Provide the (x, y) coordinate of the cell's center where the given text is located.  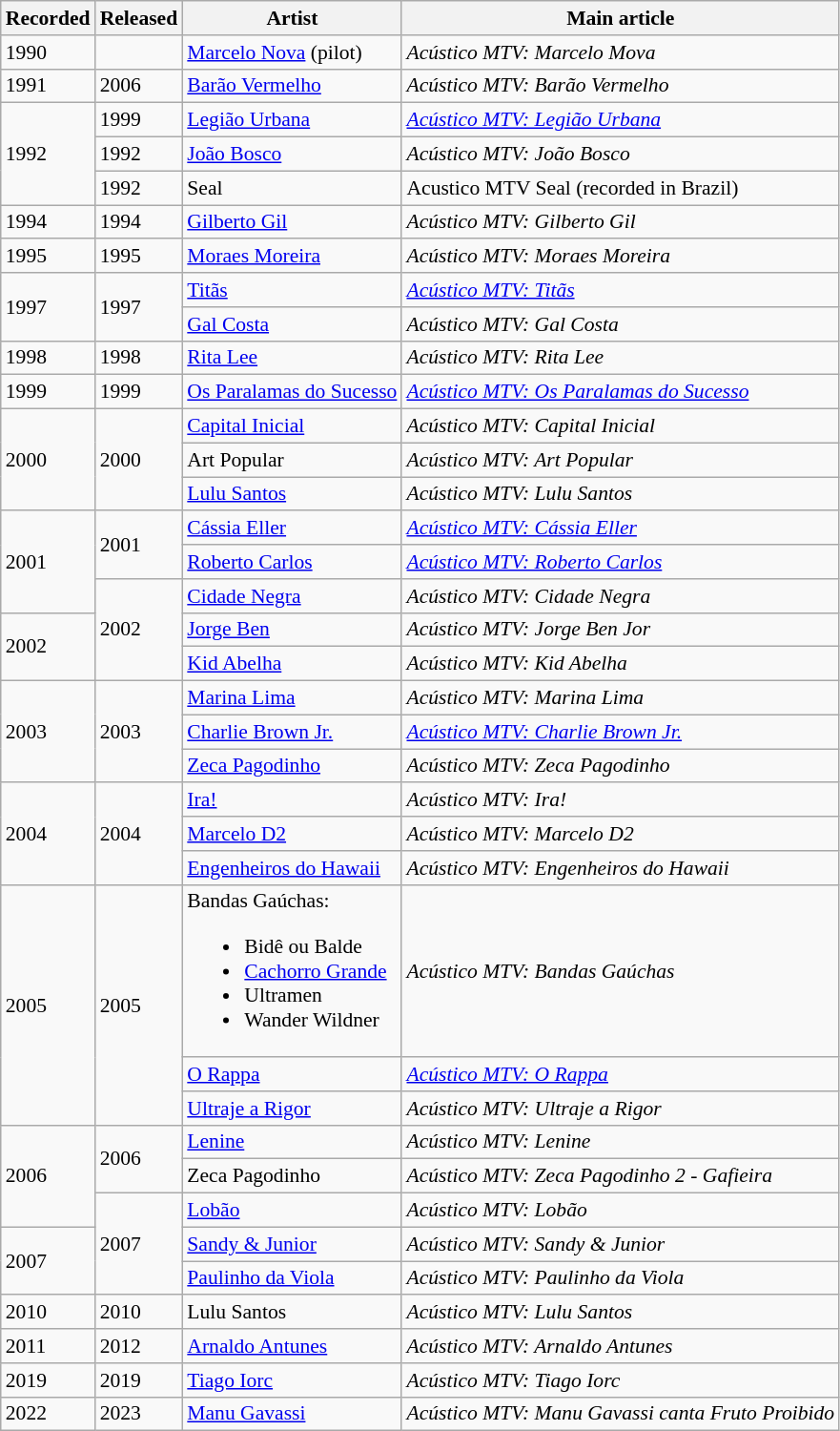
Acústico MTV: Tiago Iorc (620, 1380)
Gal Costa (292, 324)
Os Paralamas do Sucesso (292, 392)
Acústico MTV: Capital Inicial (620, 426)
Acústico MTV: Ultraje a Rigor (620, 1109)
Acústico MTV: Legião Urbana (620, 120)
Acústico MTV: Moraes Moreira (620, 257)
Acústico MTV: Paulinho da Viola (620, 1278)
1990 (48, 52)
Cidade Negra (292, 596)
Lenine (292, 1142)
Acústico MTV: Gal Costa (620, 324)
Acústico MTV: Sandy & Junior (620, 1244)
Acústico MTV: João Bosco (620, 155)
Acústico MTV: Lenine (620, 1142)
Acústico MTV: Art Popular (620, 460)
Acústico MTV: O Rappa (620, 1074)
Artist (292, 18)
Lobão (292, 1211)
Capital Inicial (292, 426)
Acústico MTV: Manu Gavassi canta Fruto Proibido (620, 1414)
Tiago Iorc (292, 1380)
Marcelo Nova (pilot) (292, 52)
Charlie Brown Jr. (292, 732)
Released (139, 18)
Art Popular (292, 460)
Titãs (292, 290)
Acústico MTV: Jorge Ben Jor (620, 630)
Seal (292, 188)
Acústico MTV: Os Paralamas do Sucesso (620, 392)
Acústico MTV: Gilberto Gil (620, 222)
João Bosco (292, 155)
2011 (48, 1346)
O Rappa (292, 1074)
Acústico MTV: Charlie Brown Jr. (620, 732)
Moraes Moreira (292, 257)
Engenheiros do Hawaii (292, 868)
Acústico MTV: Lobão (620, 1211)
Acústico MTV: Cidade Negra (620, 596)
Acústico MTV: Barão Vermelho (620, 86)
Jorge Ben (292, 630)
Acústico MTV: Marcelo D2 (620, 834)
Acústico MTV: Roberto Carlos (620, 562)
Acústico MTV: Titãs (620, 290)
2012 (139, 1346)
Rita Lee (292, 358)
Acústico MTV: Bandas Gaúchas (620, 971)
Paulinho da Viola (292, 1278)
Acústico MTV: Cássia Eller (620, 529)
Gilberto Gil (292, 222)
Cássia Eller (292, 529)
2023 (139, 1414)
Bandas Gaúchas:Bidê ou BaldeCachorro GrandeUltramenWander Wildner (292, 971)
Arnaldo Antunes (292, 1346)
Acústico MTV: Zeca Pagodinho (620, 766)
Manu Gavassi (292, 1414)
Acústico MTV: Kid Abelha (620, 664)
Barão Vermelho (292, 86)
Acústico MTV: Rita Lee (620, 358)
Marcelo D2 (292, 834)
Acustico MTV Seal (recorded in Brazil) (620, 188)
Roberto Carlos (292, 562)
Marina Lima (292, 698)
Ira! (292, 800)
1991 (48, 86)
Kid Abelha (292, 664)
Legião Urbana (292, 120)
Acústico MTV: Engenheiros do Hawaii (620, 868)
Sandy & Junior (292, 1244)
Ultraje a Rigor (292, 1109)
Recorded (48, 18)
Acústico MTV: Ira! (620, 800)
Acústico MTV: Marina Lima (620, 698)
Main article (620, 18)
2022 (48, 1414)
Acústico MTV: Marcelo Mova (620, 52)
Acústico MTV: Zeca Pagodinho 2 - Gafieira (620, 1176)
Acústico MTV: Arnaldo Antunes (620, 1346)
